From the cell containing the given text, extract its center point as (X, Y) coordinate. 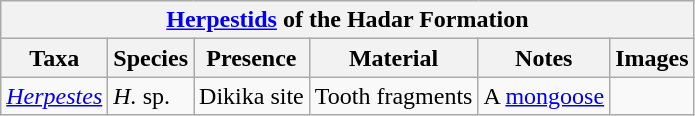
Material (394, 58)
Taxa (54, 58)
Notes (544, 58)
H. sp. (151, 96)
Images (652, 58)
A mongoose (544, 96)
Species (151, 58)
Tooth fragments (394, 96)
Presence (252, 58)
Dikika site (252, 96)
Herpestids of the Hadar Formation (348, 20)
Herpestes (54, 96)
